For the text-containing cell, return its midpoint in [x, y] coordinate format. 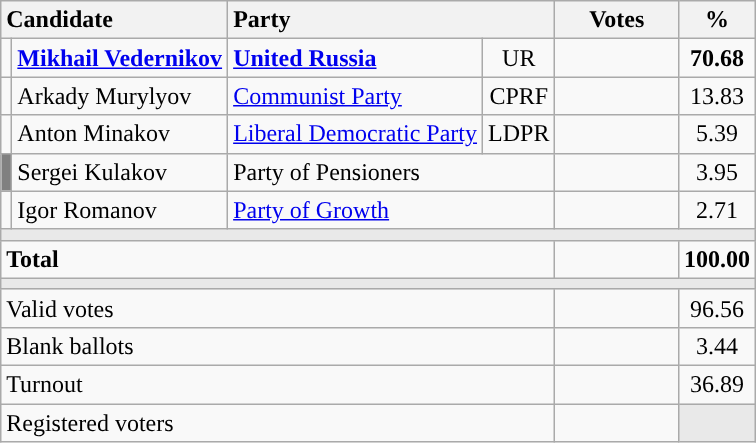
Party [392, 20]
CPRF [519, 96]
Liberal Democratic Party [356, 134]
100.00 [718, 259]
3.44 [718, 346]
Anton Minakov [120, 134]
United Russia [356, 58]
70.68 [718, 58]
Blank ballots [278, 346]
Registered voters [278, 423]
13.83 [718, 96]
Igor Romanov [120, 210]
Votes [617, 20]
5.39 [718, 134]
96.56 [718, 308]
LDPR [519, 134]
Arkady Murylyov [120, 96]
Party of Growth [392, 210]
Party of Pensioners [392, 172]
Total [278, 259]
UR [519, 58]
Valid votes [278, 308]
3.95 [718, 172]
Sergei Kulakov [120, 172]
2.71 [718, 210]
Mikhail Vedernikov [120, 58]
36.89 [718, 384]
Candidate [114, 20]
Communist Party [356, 96]
Turnout [278, 384]
% [718, 20]
